Output the (x, y) coordinate of the center of the cell containing the given text.  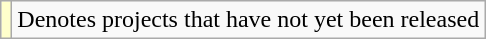
Denotes projects that have not yet been released (248, 20)
